Determine the [x, y] coordinate at the center of the cell enclosing the given text.  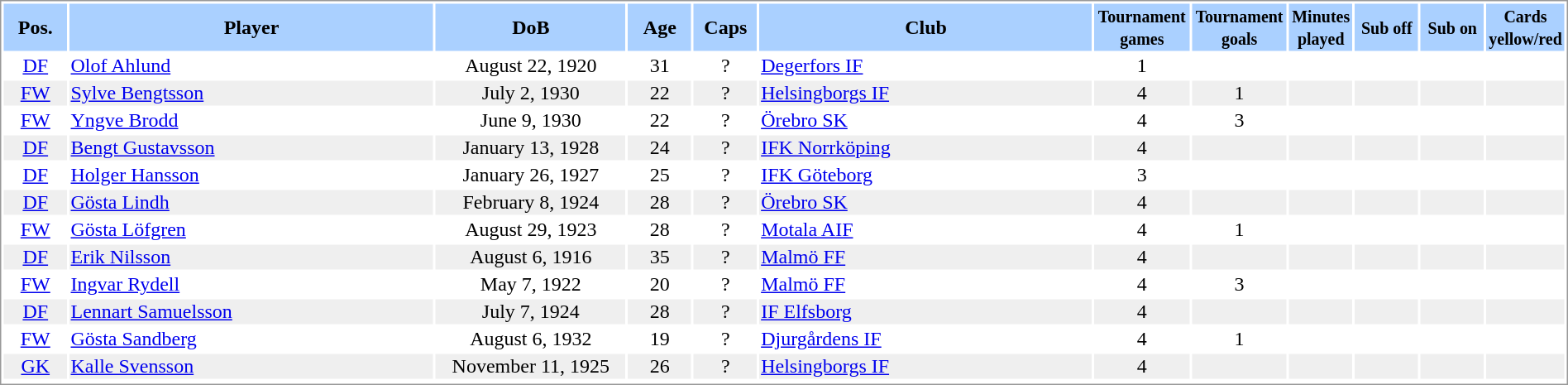
August 6, 1916 [531, 257]
July 7, 1924 [531, 312]
August 22, 1920 [531, 65]
Bengt Gustavsson [251, 148]
May 7, 1922 [531, 284]
Ingvar Rydell [251, 284]
19 [660, 339]
31 [660, 65]
July 2, 1930 [531, 94]
35 [660, 257]
Pos. [35, 26]
Gösta Lindh [251, 203]
26 [660, 367]
Player [251, 26]
20 [660, 284]
August 29, 1923 [531, 229]
Degerfors IF [926, 65]
January 13, 1928 [531, 148]
Club [926, 26]
IF Elfsborg [926, 312]
Sylve Bengtsson [251, 94]
IFK Norrköping [926, 148]
25 [660, 175]
Erik Nilsson [251, 257]
Lennart Samuelsson [251, 312]
24 [660, 148]
Caps [726, 26]
Gösta Sandberg [251, 339]
January 26, 1927 [531, 175]
Motala AIF [926, 229]
Cardsyellow/red [1526, 26]
Kalle Svensson [251, 367]
Gösta Löfgren [251, 229]
GK [35, 367]
Djurgårdens IF [926, 339]
Age [660, 26]
August 6, 1932 [531, 339]
Holger Hansson [251, 175]
DoB [531, 26]
February 8, 1924 [531, 203]
Sub off [1386, 26]
Tournamentgoals [1239, 26]
Tournamentgames [1141, 26]
June 9, 1930 [531, 120]
Yngve Brodd [251, 120]
Minutesplayed [1322, 26]
Sub on [1452, 26]
IFK Göteborg [926, 175]
Olof Ahlund [251, 65]
November 11, 1925 [531, 367]
